Determine the (X, Y) coordinate at the center of the cell enclosing the given text.  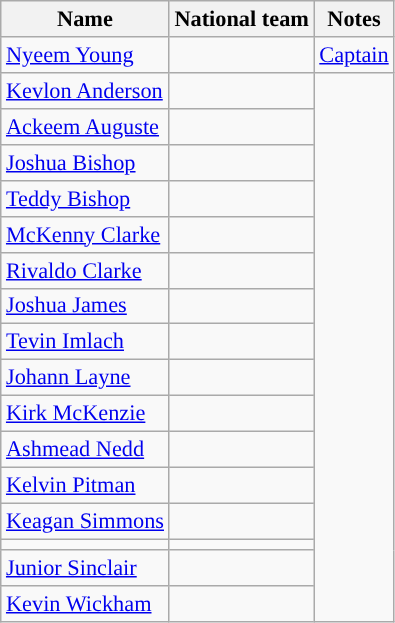
National team (242, 19)
Name (85, 19)
Keagan Simmons (85, 521)
Johann Layne (85, 378)
McKenny Clarke (85, 234)
Nyeem Young (85, 55)
Joshua James (85, 306)
Kirk McKenzie (85, 414)
Captain (354, 55)
Rivaldo Clarke (85, 270)
Junior Sinclair (85, 568)
Kevin Wickham (85, 604)
Ackeem Auguste (85, 126)
Kevlon Anderson (85, 90)
Kelvin Pitman (85, 485)
Joshua Bishop (85, 162)
Tevin Imlach (85, 342)
Ashmead Nedd (85, 450)
Teddy Bishop (85, 198)
Notes (354, 19)
